Output the (x, y) coordinate of the center of the cell containing the given text.  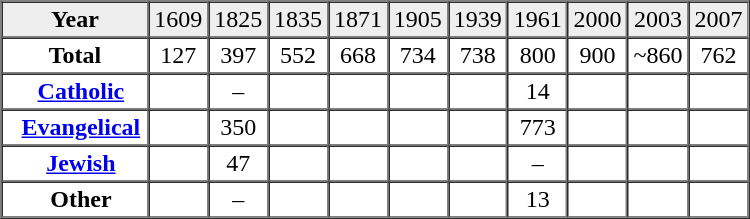
Evangelical (76, 128)
1871 (358, 20)
734 (418, 56)
1609 (178, 20)
350 (238, 128)
2000 (598, 20)
1905 (418, 20)
13 (538, 200)
397 (238, 56)
762 (718, 56)
738 (478, 56)
900 (598, 56)
800 (538, 56)
Year (76, 20)
1835 (298, 20)
1961 (538, 20)
Total (76, 56)
127 (178, 56)
1825 (238, 20)
14 (538, 92)
Catholic (76, 92)
552 (298, 56)
47 (238, 164)
2003 (658, 20)
1939 (478, 20)
~860 (658, 56)
773 (538, 128)
668 (358, 56)
2007 (718, 20)
Jewish (76, 164)
Other (76, 200)
